Return the [x, y] coordinate for the center point of the cell that contains the specified text.  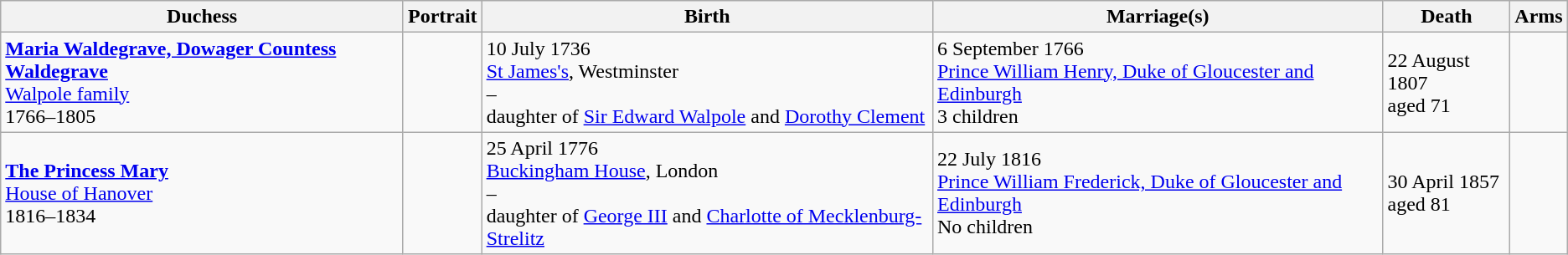
Duchess [203, 17]
Marriage(s) [1158, 17]
Maria Waldegrave, Dowager Countess WaldegraveWalpole family1766–1805 [203, 82]
10 July 1736St James's, Westminster–daughter of Sir Edward Walpole and Dorothy Clement [707, 82]
25 April 1776Buckingham House, London–daughter of George III and Charlotte of Mecklenburg-Strelitz [707, 193]
The Princess MaryHouse of Hanover 1816–1834 [203, 193]
22 August 1807aged 71 [1447, 82]
Birth [707, 17]
6 September 1766Prince William Henry, Duke of Gloucester and Edinburgh3 children [1158, 82]
Death [1447, 17]
30 April 1857aged 81 [1447, 193]
22 July 1816Prince William Frederick, Duke of Gloucester and EdinburghNo children [1158, 193]
Portrait [442, 17]
Arms [1539, 17]
